Provide the (X, Y) coordinate of the cell's center where the given text is located.  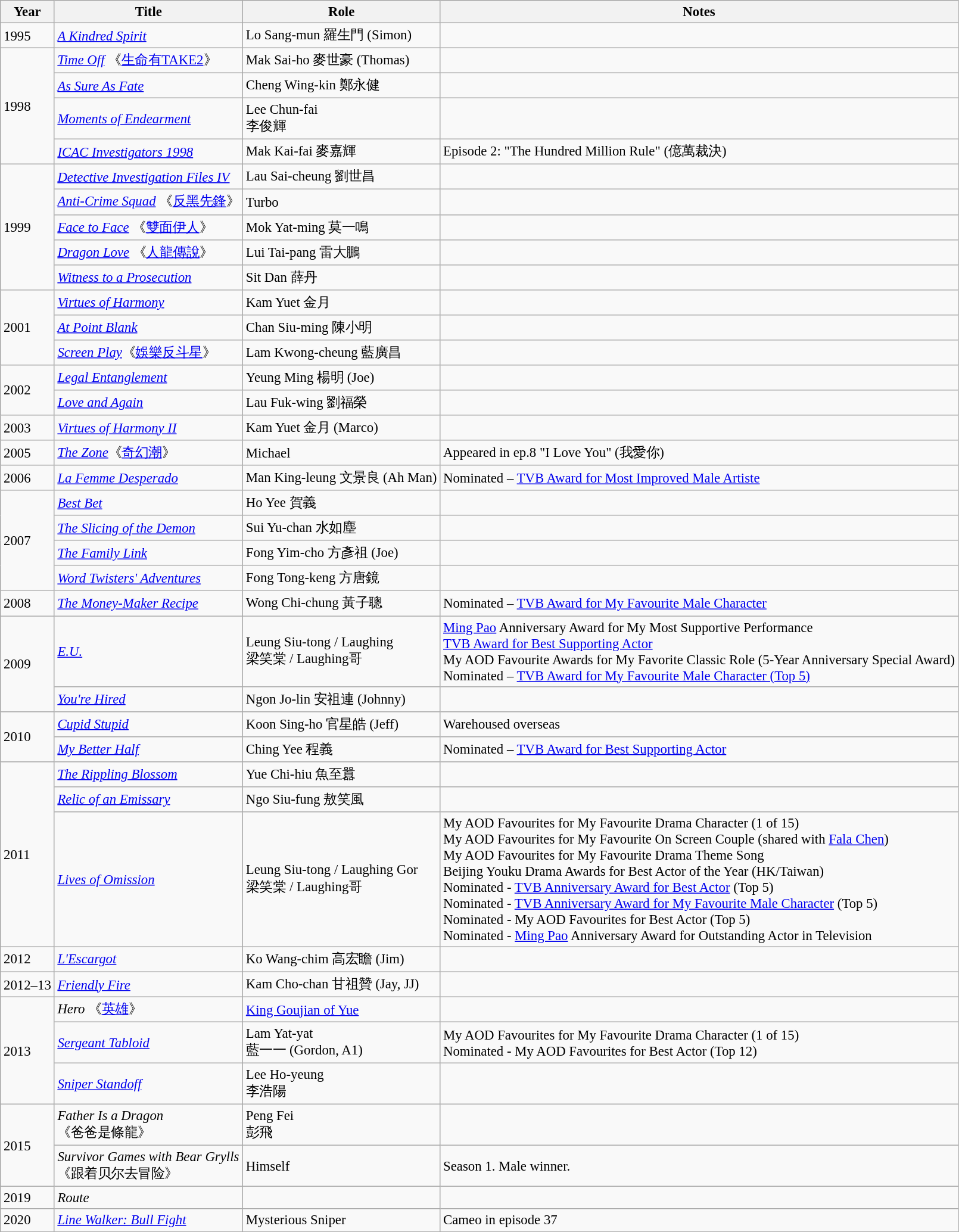
Anti-Crime Squad 《反黑先鋒》 (148, 202)
Dragon Love 《人龍傳說》 (148, 252)
1999 (27, 227)
Yue Chi-hiu 魚至囂 (342, 774)
Man King-leung 文景良 (Ah Man) (342, 478)
2002 (27, 390)
Kam Cho-chan 甘祖贊 (Jay, JJ) (342, 984)
Sui Yu-chan 水如塵 (342, 528)
My AOD Favourites for My Favourite Drama Character (1 of 15)Nominated - My AOD Favourites for Best Actor (Top 12) (699, 1043)
Friendly Fire (148, 984)
Nominated – TVB Award for Most Improved Male Artiste (699, 478)
Mysterious Sniper (342, 1221)
2006 (27, 478)
Lo Sang-mun 羅生門 (Simon) (342, 36)
King Goujian of Yue (342, 1010)
Word Twisters' Adventures (148, 578)
2015 (27, 1146)
Ngon Jo-lin 安祖連 (Johnny) (342, 699)
Hero 《英雄》 (148, 1010)
Nominated – TVB Award for Best Supporting Actor (699, 749)
Lives of Omission (148, 879)
Episode 2: "The Hundred Million Rule" (億萬裁決) (699, 152)
2013 (27, 1051)
Love and Again (148, 403)
1998 (27, 106)
Title (148, 12)
2003 (27, 428)
Wong Chi-chung 黃子聰 (342, 603)
2010 (27, 736)
Relic of an Emissary (148, 799)
Face to Face 《雙面伊人》 (148, 227)
ICAC Investigators 1998 (148, 152)
Yeung Ming 楊明 (Joe) (342, 378)
Route (148, 1198)
Cheng Wing-kin 鄭永健 (342, 86)
L'Escargot (148, 959)
2001 (27, 327)
Moments of Endearment (148, 119)
A Kindred Spirit (148, 36)
The Family Link (148, 553)
2012 (27, 959)
Lau Sai-cheung 劉世昌 (342, 177)
Ko Wang-chim 高宏瞻 (Jim) (342, 959)
Lam Kwong-cheung 藍廣昌 (342, 353)
The Money-Maker Recipe (148, 603)
Lui Tai-pang 雷大鵬 (342, 252)
Sergeant Tabloid (148, 1043)
Time Off 《生命有TAKE2》 (148, 61)
Virtues of Harmony II (148, 428)
Virtues of Harmony (148, 302)
2009 (27, 664)
Cameo in episode 37 (699, 1221)
Turbo (342, 202)
2012–13 (27, 984)
Lau Fuk-wing 劉福榮 (342, 403)
Ngo Siu-fung 敖笑風 (342, 799)
Fong Tong-keng 方唐鏡 (342, 578)
Best Bet (148, 503)
1995 (27, 36)
Leung Siu-tong / Laughing Gor 梁笑棠 / Laughing哥 (342, 879)
You're Hired (148, 699)
As Sure As Fate (148, 86)
Kam Yuet 金月 (Marco) (342, 428)
Ho Yee 賀義 (342, 503)
2020 (27, 1221)
Fong Yim-cho 方彥祖 (Joe) (342, 553)
Cupid Stupid (148, 724)
Screen Play《娛樂反斗星》 (148, 353)
Leung Siu-tong / Laughing 梁笑棠 / Laughing哥 (342, 652)
Sniper Standoff (148, 1084)
2019 (27, 1198)
Notes (699, 12)
The Slicing of the Demon (148, 528)
Role (342, 12)
Appeared in ep.8 "I Love You" (我愛你) (699, 453)
La Femme Desperado (148, 478)
2008 (27, 603)
At Point Blank (148, 328)
Legal Entanglement (148, 378)
Himself (342, 1166)
Survivor Games with Bear Grylls 《跟着贝尔去冒险》 (148, 1166)
Peng Fei彭飛 (342, 1125)
Mok Yat-ming 莫一鳴 (342, 227)
2011 (27, 854)
Kam Yuet 金月 (342, 302)
My Better Half (148, 749)
Mak Kai-fai 麥嘉輝 (342, 152)
Year (27, 12)
Sit Dan 薛丹 (342, 277)
Line Walker: Bull Fight (148, 1221)
Lee Ho-yeung 李浩陽 (342, 1084)
E.U. (148, 652)
Father Is a Dragon 《爸爸是條龍》 (148, 1125)
The Rippling Blossom (148, 774)
2005 (27, 453)
Lee Chun-fai 李俊輝 (342, 119)
Season 1. Male winner. (699, 1166)
2007 (27, 540)
Mak Sai-ho 麥世豪 (Thomas) (342, 61)
The Zone《奇幻潮》 (148, 453)
Chan Siu-ming 陳小明 (342, 328)
Detective Investigation Files IV (148, 177)
Nominated – TVB Award for My Favourite Male Character (699, 603)
Lam Yat-yat 藍一一 (Gordon, A1) (342, 1043)
Witness to a Prosecution (148, 277)
Warehoused overseas (699, 724)
Michael (342, 453)
Koon Sing-ho 官星皓 (Jeff) (342, 724)
Ching Yee 程義 (342, 749)
